Pinpoint the cell where the given text exists, returning its (X, Y) midpoint coordinate. 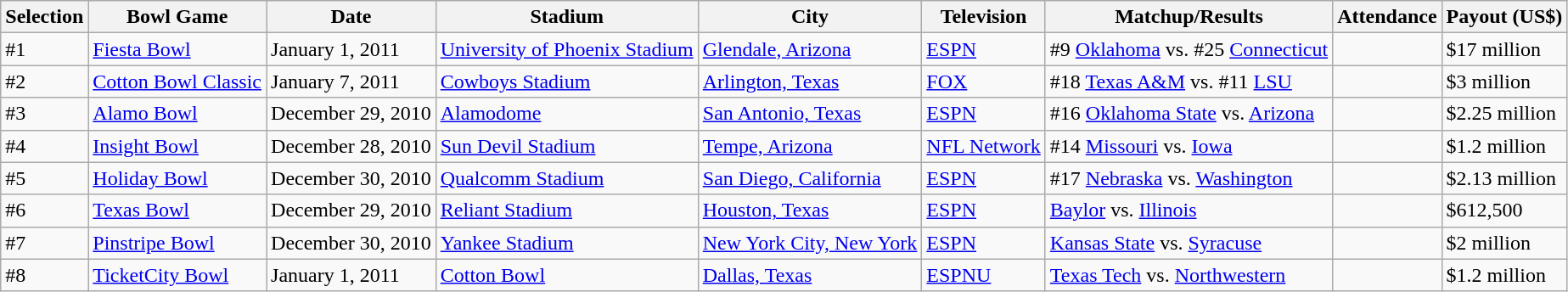
Holiday Bowl (177, 178)
Alamodome (567, 114)
University of Phoenix Stadium (567, 49)
Dallas, Texas (810, 275)
Date (351, 17)
Kansas State vs. Syracuse (1189, 243)
$2 million (1504, 243)
New York City, New York (810, 243)
Payout (US$) (1504, 17)
#1 (44, 49)
Arlington, Texas (810, 81)
$3 million (1504, 81)
$612,500 (1504, 211)
San Antonio, Texas (810, 114)
Matchup/Results (1189, 17)
#4 (44, 146)
Sun Devil Stadium (567, 146)
#9 Oklahoma vs. #25 Connecticut (1189, 49)
$17 million (1504, 49)
January 7, 2011 (351, 81)
ESPNU (984, 275)
Cotton Bowl (567, 275)
Cowboys Stadium (567, 81)
Baylor vs. Illinois (1189, 211)
Alamo Bowl (177, 114)
Bowl Game (177, 17)
#16 Oklahoma State vs. Arizona (1189, 114)
#17 Nebraska vs. Washington (1189, 178)
#2 (44, 81)
#6 (44, 211)
#18 Texas A&M vs. #11 LSU (1189, 81)
$2.13 million (1504, 178)
#5 (44, 178)
Yankee Stadium (567, 243)
TicketCity Bowl (177, 275)
Houston, Texas (810, 211)
Selection (44, 17)
$2.25 million (1504, 114)
Reliant Stadium (567, 211)
FOX (984, 81)
Cotton Bowl Classic (177, 81)
Television (984, 17)
#7 (44, 243)
#3 (44, 114)
Texas Tech vs. Northwestern (1189, 275)
#14 Missouri vs. Iowa (1189, 146)
Glendale, Arizona (810, 49)
Insight Bowl (177, 146)
December 28, 2010 (351, 146)
NFL Network (984, 146)
Tempe, Arizona (810, 146)
Fiesta Bowl (177, 49)
Qualcomm Stadium (567, 178)
San Diego, California (810, 178)
Attendance (1387, 17)
Stadium (567, 17)
Texas Bowl (177, 211)
Pinstripe Bowl (177, 243)
#8 (44, 275)
City (810, 17)
